Identify which cell holds the provided text, then report its [x, y] central coordinate. 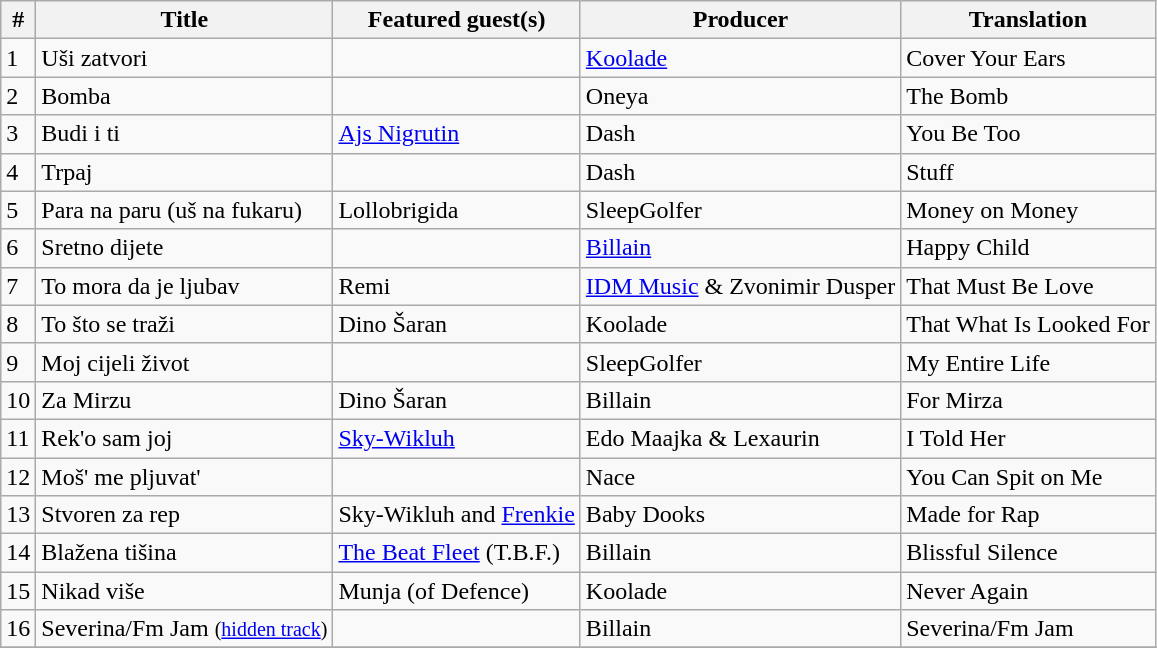
I Told Her [1028, 438]
Severina/Fm Jam [1028, 629]
Bomba [184, 96]
4 [18, 172]
7 [18, 286]
My Entire Life [1028, 362]
Oneya [740, 96]
Stuff [1028, 172]
6 [18, 248]
Blažena tišina [184, 553]
Moj cijeli život [184, 362]
Remi [456, 286]
Ajs Nigrutin [456, 134]
Producer [740, 20]
10 [18, 400]
Sky-Wikluh and Frenkie [456, 515]
Za Mirzu [184, 400]
The Beat Fleet (T.B.F.) [456, 553]
To mora da je ljubav [184, 286]
12 [18, 477]
You Can Spit on Me [1028, 477]
Uši zatvori [184, 58]
You Be Too [1028, 134]
Cover Your Ears [1028, 58]
Budi i ti [184, 134]
2 [18, 96]
Rek'o sam joj [184, 438]
Severina/Fm Jam (hidden track) [184, 629]
1 [18, 58]
# [18, 20]
11 [18, 438]
Happy Child [1028, 248]
Nikad više [184, 591]
Never Again [1028, 591]
Sretno dijete [184, 248]
Baby Dooks [740, 515]
Moš' me pljuvat' [184, 477]
Munja (of Defence) [456, 591]
9 [18, 362]
5 [18, 210]
Money on Money [1028, 210]
IDM Music & Zvonimir Dusper [740, 286]
Lollobrigida [456, 210]
Para na paru (uš na fukaru) [184, 210]
15 [18, 591]
That Must Be Love [1028, 286]
For Mirza [1028, 400]
Nace [740, 477]
8 [18, 324]
Sky-Wikluh [456, 438]
16 [18, 629]
That What Is Looked For [1028, 324]
Translation [1028, 20]
Title [184, 20]
Trpaj [184, 172]
3 [18, 134]
Edo Maajka & Lexaurin [740, 438]
The Bomb [1028, 96]
Blissful Silence [1028, 553]
13 [18, 515]
To što se traži [184, 324]
Featured guest(s) [456, 20]
Stvoren za rep [184, 515]
Made for Rap [1028, 515]
14 [18, 553]
